Scan for the cell matching the given text and deliver its (X, Y) coordinate at center. 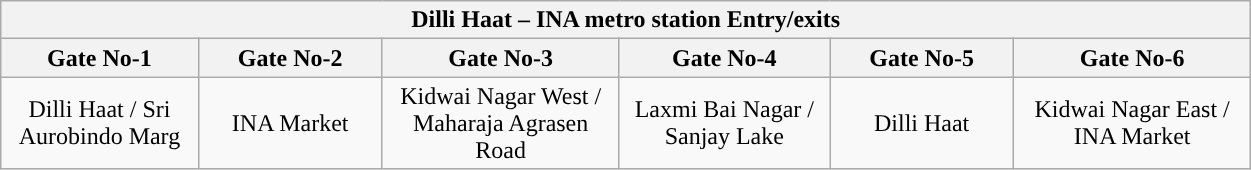
Gate No-3 (500, 58)
Kidwai Nagar West / Maharaja Agrasen Road (500, 123)
INA Market (290, 123)
Gate No-2 (290, 58)
Kidwai Nagar East / INA Market (1132, 123)
Dilli Haat (922, 123)
Gate No-4 (724, 58)
Gate No-5 (922, 58)
Laxmi Bai Nagar / Sanjay Lake (724, 123)
Dilli Haat / Sri Aurobindo Marg (100, 123)
Gate No-6 (1132, 58)
Gate No-1 (100, 58)
Dilli Haat – INA metro station Entry/exits (626, 20)
